Find where the given text appears and provide that cell's center as [X, Y] coordinate. 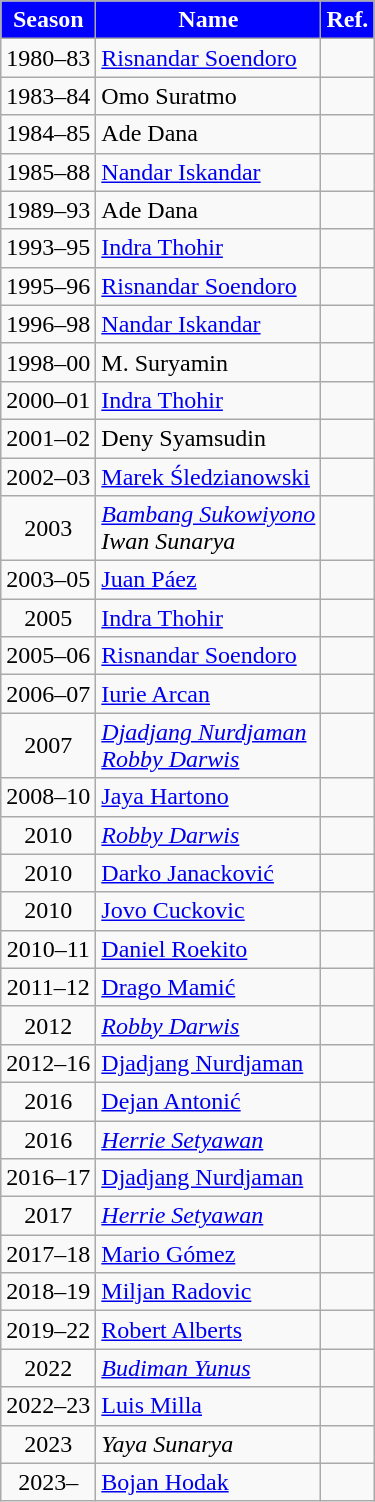
1985–88 [48, 172]
Jaya Hartono [208, 797]
Drago Mamić [208, 987]
Season [48, 20]
Robert Alberts [208, 1330]
1989–93 [48, 210]
Omo Suratmo [208, 96]
Name [208, 20]
2012–16 [48, 1063]
Marek Śledzianowski [208, 477]
1995–96 [48, 286]
Yaya Sunarya [208, 1444]
M. Suryamin [208, 362]
2010–11 [48, 949]
2006–07 [48, 694]
2023– [48, 1482]
2012 [48, 1025]
2007 [48, 746]
1996–98 [48, 324]
2017–18 [48, 1254]
2001–02 [48, 438]
1983–84 [48, 96]
Mario Gómez [208, 1254]
Djadjang Nurdjaman Robby Darwis [208, 746]
2017 [48, 1216]
2003–05 [48, 580]
2000–01 [48, 400]
1998–00 [48, 362]
2019–22 [48, 1330]
Iurie Arcan [208, 694]
2023 [48, 1444]
2011–12 [48, 987]
2022–23 [48, 1406]
Daniel Roekito [208, 949]
2002–03 [48, 477]
Miljan Radovic [208, 1292]
Darko Janacković [208, 873]
Bojan Hodak [208, 1482]
Jovo Cuckovic [208, 911]
1984–85 [48, 134]
2005–06 [48, 656]
Juan Páez [208, 580]
Bambang Sukowiyono Iwan Sunarya [208, 528]
Budiman Yunus [208, 1368]
2008–10 [48, 797]
1980–83 [48, 58]
Dejan Antonić [208, 1101]
2022 [48, 1368]
Ref. [348, 20]
Luis Milla [208, 1406]
2016–17 [48, 1178]
2018–19 [48, 1292]
2005 [48, 618]
Deny Syamsudin [208, 438]
1993–95 [48, 248]
2003 [48, 528]
